Provide the [X, Y] coordinate of the cell's center where the given text is located.  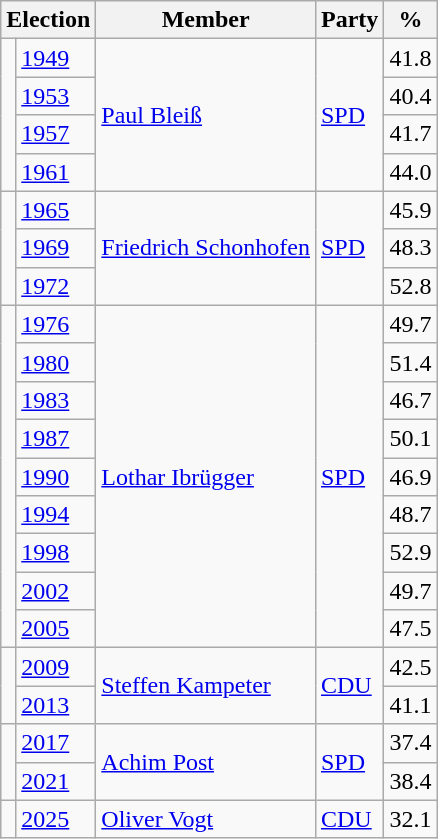
1990 [56, 477]
51.4 [410, 362]
41.8 [410, 58]
32.1 [410, 819]
1957 [56, 134]
1980 [56, 362]
48.7 [410, 515]
Friedrich Schonhofen [206, 248]
1949 [56, 58]
Steffen Kampeter [206, 686]
2017 [56, 743]
1987 [56, 438]
46.9 [410, 477]
45.9 [410, 210]
Member [206, 20]
1953 [56, 96]
41.1 [410, 705]
1961 [56, 172]
Achim Post [206, 762]
52.8 [410, 286]
38.4 [410, 781]
42.5 [410, 667]
1969 [56, 248]
37.4 [410, 743]
1983 [56, 400]
Paul Bleiß [206, 115]
2009 [56, 667]
1965 [56, 210]
1972 [56, 286]
Party [349, 20]
2013 [56, 705]
52.9 [410, 553]
2002 [56, 591]
2021 [56, 781]
50.1 [410, 438]
Oliver Vogt [206, 819]
1976 [56, 324]
44.0 [410, 172]
% [410, 20]
48.3 [410, 248]
1994 [56, 515]
1998 [56, 553]
Election [48, 20]
41.7 [410, 134]
Lothar Ibrügger [206, 476]
40.4 [410, 96]
2005 [56, 629]
46.7 [410, 400]
47.5 [410, 629]
2025 [56, 819]
